Find where the given text appears and provide that cell's center as [x, y] coordinate. 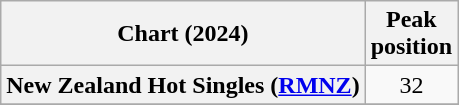
32 [411, 85]
Chart (2024) [183, 34]
New Zealand Hot Singles (RMNZ) [183, 85]
Peakposition [411, 34]
